Determine the [x, y] coordinate at the center of the cell enclosing the given text.  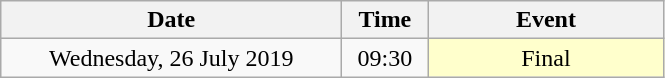
Final [546, 58]
Event [546, 20]
Date [172, 20]
Time [385, 20]
09:30 [385, 58]
Wednesday, 26 July 2019 [172, 58]
